Search for the cell housing the specified text and yield its (X, Y) center coordinate. 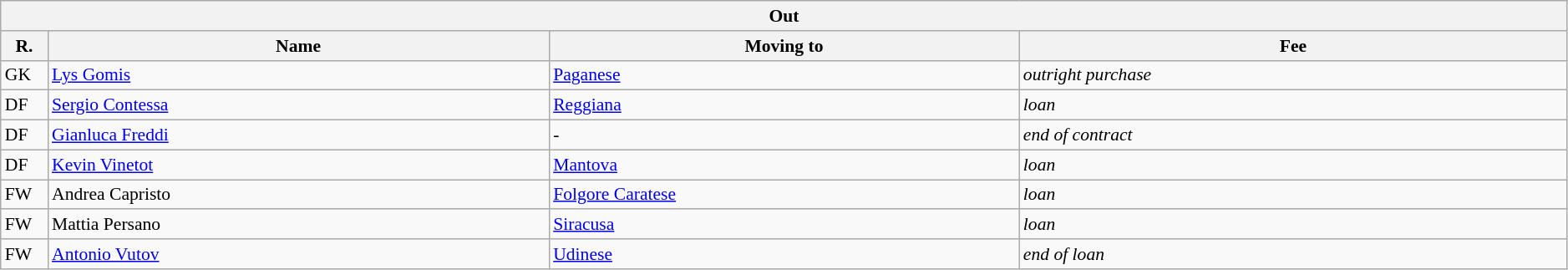
Andrea Capristo (298, 195)
Out (784, 16)
R. (24, 46)
Lys Gomis (298, 75)
- (784, 135)
Mantova (784, 165)
Reggiana (784, 105)
Moving to (784, 46)
end of loan (1293, 254)
Antonio Vutov (298, 254)
outright purchase (1293, 75)
Folgore Caratese (784, 195)
Name (298, 46)
Sergio Contessa (298, 105)
Gianluca Freddi (298, 135)
GK (24, 75)
Kevin Vinetot (298, 165)
Udinese (784, 254)
end of contract (1293, 135)
Fee (1293, 46)
Mattia Persano (298, 225)
Paganese (784, 75)
Siracusa (784, 225)
